Provide the (X, Y) coordinate of the cell's center where the given text is located.  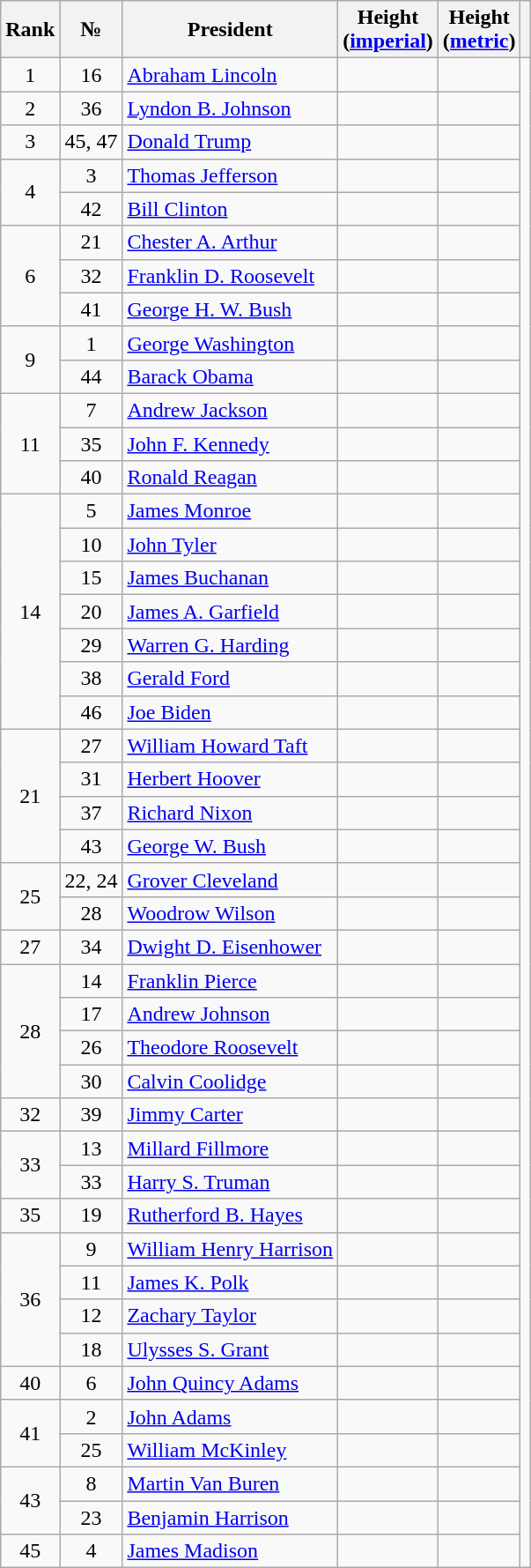
Richard Nixon (231, 813)
12 (92, 1316)
34 (92, 947)
30 (92, 1081)
William McKinley (231, 1450)
№ (92, 30)
Ulysses S. Grant (231, 1349)
Donald Trump (231, 142)
19 (92, 1215)
Chester A. Arthur (231, 242)
James A. Garfield (231, 612)
George H. W. Bush (231, 309)
31 (92, 779)
George Washington (231, 343)
Bill Clinton (231, 209)
Gerald Ford (231, 679)
John F. Kennedy (231, 443)
20 (92, 612)
Theodore Roosevelt (231, 1048)
Abraham Lincoln (231, 75)
15 (92, 578)
45 (30, 1551)
Barack Obama (231, 376)
Grover Cleveland (231, 880)
29 (92, 645)
Height(imperial) (388, 30)
Martin Van Buren (231, 1483)
Zachary Taylor (231, 1316)
Lyndon B. Johnson (231, 108)
23 (92, 1517)
45, 47 (92, 142)
Harry S. Truman (231, 1182)
President (231, 30)
16 (92, 75)
38 (92, 679)
James Madison (231, 1551)
7 (92, 410)
John Tyler (231, 545)
44 (92, 376)
George W. Bush (231, 846)
Warren G. Harding (231, 645)
Jimmy Carter (231, 1115)
26 (92, 1048)
42 (92, 209)
Franklin D. Roosevelt (231, 276)
Height(metric) (479, 30)
Herbert Hoover (231, 779)
Rank (30, 30)
James Monroe (231, 511)
Franklin Pierce (231, 981)
Ronald Reagan (231, 478)
Woodrow Wilson (231, 913)
William Howard Taft (231, 746)
John Adams (231, 1416)
Calvin Coolidge (231, 1081)
17 (92, 1014)
Millard Fillmore (231, 1148)
18 (92, 1349)
37 (92, 813)
10 (92, 545)
William Henry Harrison (231, 1249)
James K. Polk (231, 1282)
46 (92, 712)
8 (92, 1483)
13 (92, 1148)
39 (92, 1115)
Dwight D. Eisenhower (231, 947)
Andrew Johnson (231, 1014)
22, 24 (92, 880)
John Quincy Adams (231, 1383)
Andrew Jackson (231, 410)
Thomas Jefferson (231, 175)
5 (92, 511)
James Buchanan (231, 578)
Joe Biden (231, 712)
Rutherford B. Hayes (231, 1215)
Benjamin Harrison (231, 1517)
